Extract the [x, y] coordinate from the center of the cell holding the provided text.  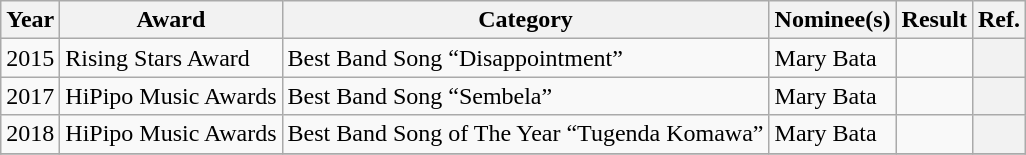
Award [171, 20]
Best Band Song “Disappointment” [526, 58]
2015 [30, 58]
Ref. [998, 20]
Best Band Song “Sembela” [526, 96]
Nominee(s) [832, 20]
2017 [30, 96]
Best Band Song of The Year “Tugenda Komawa” [526, 134]
Result [934, 20]
Year [30, 20]
2018 [30, 134]
Category [526, 20]
Rising Stars Award [171, 58]
